Capture the cell that displays the provided text and extract its (X, Y) central coordinate. 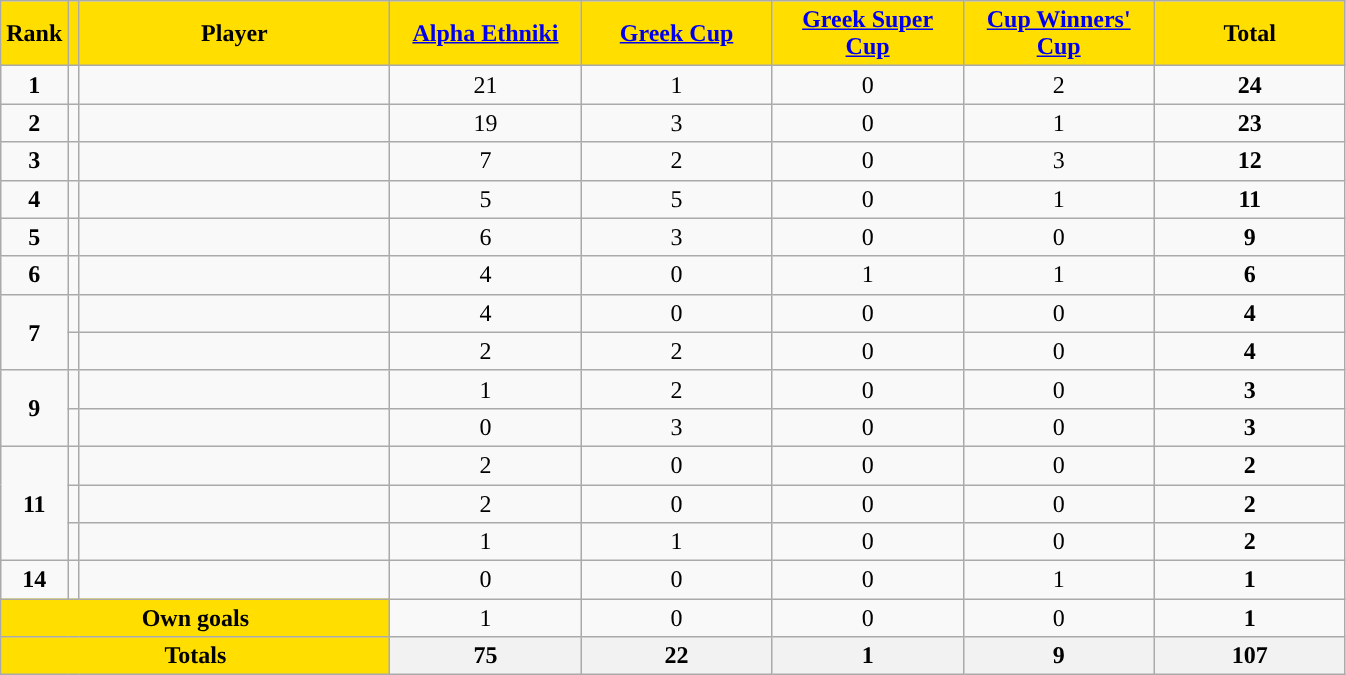
Totals (196, 656)
21 (486, 85)
19 (486, 123)
Own goals (196, 618)
Rank (34, 34)
14 (34, 580)
Cup Winners' Cup (1058, 34)
107 (1250, 656)
Player (234, 34)
Alpha Ethniki (486, 34)
Greek Super Cup (868, 34)
Total (1250, 34)
22 (676, 656)
75 (486, 656)
Greek Cup (676, 34)
24 (1250, 85)
23 (1250, 123)
12 (1250, 161)
